Return [X, Y] of the center of cell containing provided text 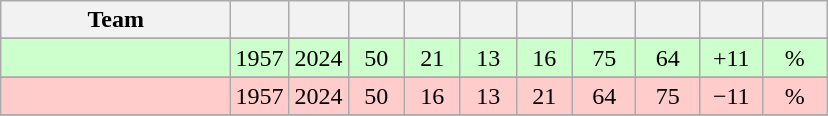
−11 [731, 96]
Team [116, 20]
+11 [731, 58]
